Provide the (X, Y) coordinate of the cell's center where the given text is located.  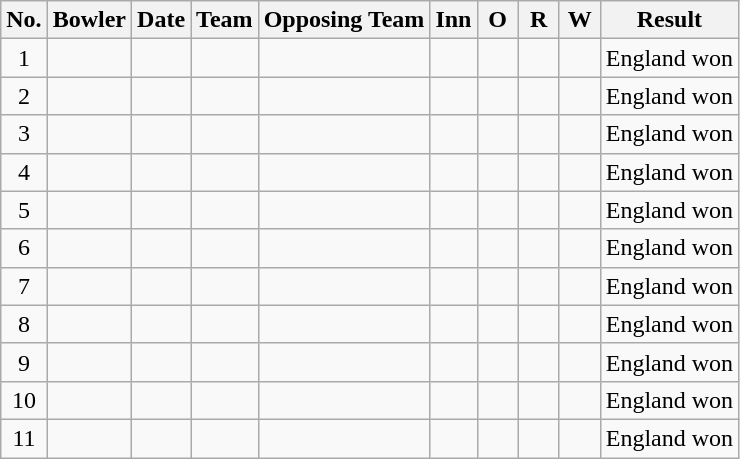
2 (24, 96)
Opposing Team (344, 20)
Result (669, 20)
10 (24, 400)
Bowler (89, 20)
Team (225, 20)
4 (24, 172)
Date (162, 20)
R (538, 20)
O (498, 20)
11 (24, 438)
W (580, 20)
8 (24, 324)
1 (24, 58)
5 (24, 210)
7 (24, 286)
Inn (454, 20)
9 (24, 362)
3 (24, 134)
No. (24, 20)
6 (24, 248)
